Output the (x, y) coordinate of the center of the cell containing the given text.  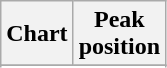
Peakposition (119, 34)
Chart (37, 34)
